Return the (x, y) coordinate for the center point of the cell that contains the specified text.  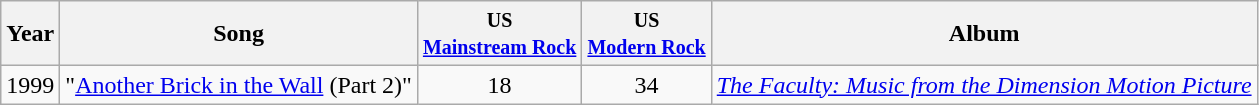
USMainstream Rock (500, 34)
"Another Brick in the Wall (Part 2)" (239, 85)
1999 (30, 85)
Year (30, 34)
34 (646, 85)
Album (984, 34)
USModern Rock (646, 34)
Song (239, 34)
The Faculty: Music from the Dimension Motion Picture (984, 85)
18 (500, 85)
